Scan for the cell matching the given text and deliver its (x, y) coordinate at center. 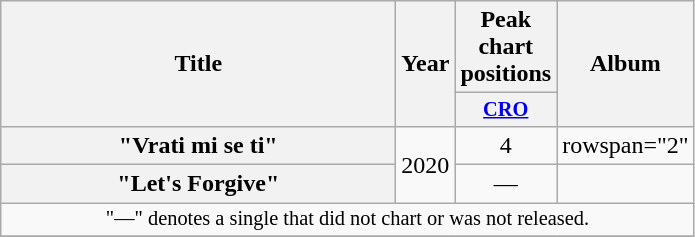
Title (198, 64)
rowspan="2" (626, 145)
2020 (426, 164)
— (506, 184)
Album (626, 64)
"—" denotes a single that did not chart or was not released. (348, 220)
Year (426, 64)
"Vrati mi se ti" (198, 145)
Peak chart positions (506, 47)
"Let's Forgive" (198, 184)
4 (506, 145)
CRO (506, 110)
